Pinpoint the cell where the given text exists, returning its [X, Y] midpoint coordinate. 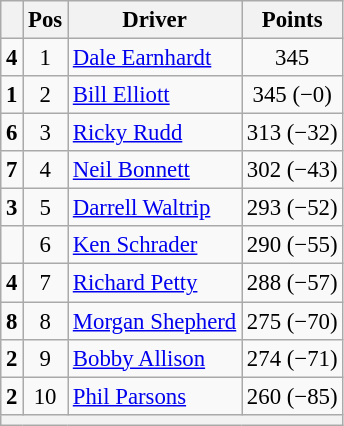
Richard Petty [155, 283]
Neil Bonnett [155, 170]
Bill Elliott [155, 95]
275 (−70) [292, 321]
Pos [46, 20]
302 (−43) [292, 170]
288 (−57) [292, 283]
274 (−71) [292, 358]
Ken Schrader [155, 245]
290 (−55) [292, 245]
Points [292, 20]
345 [292, 58]
Phil Parsons [155, 396]
Bobby Allison [155, 358]
293 (−52) [292, 208]
345 (−0) [292, 95]
260 (−85) [292, 396]
Ricky Rudd [155, 133]
Driver [155, 20]
5 [46, 208]
Dale Earnhardt [155, 58]
313 (−32) [292, 133]
Darrell Waltrip [155, 208]
9 [46, 358]
10 [46, 396]
Morgan Shepherd [155, 321]
